Pinpoint the cell where the given text exists, returning its [X, Y] midpoint coordinate. 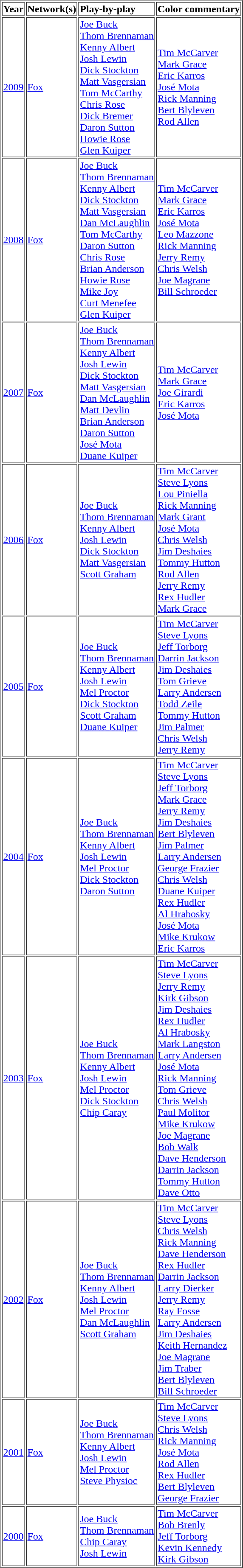
Joe BuckThom BrennamanKenny AlbertJosh LewinMel ProctorDick StocktonScott GrahamDuane Kuiper [117, 687]
Tim McCarverSteve LyonsChris WelshRick ManningJosé MotaRod AllenRex HudlerBert BlylevenGeorge Frazier [199, 1452]
2006 [13, 540]
Tim McCarverMark GraceEric KarrosJosé MotaRick ManningBert BlylevenRod Allen [199, 87]
Joe BuckThom BrennamanKenny AlbertJosh LewinMel ProctorSteve Physioc [117, 1452]
2004 [13, 856]
2003 [13, 1078]
2000 [13, 1536]
Year [13, 8]
Tim McCarverMark GraceJoe GirardiEric KarrosJosé Mota [199, 392]
Joe BuckThom BrennamanKenny AlbertJosh LewinDick StocktonMatt VasgersianTom McCarthyChris RoseDick BremerDaron SuttonHowie RoseGlen Kuiper [117, 87]
Joe BuckThom BrennamanKenny AlbertJosh LewinDick StocktonMatt VasgersianDan McLaughlinMatt DevlinBrian AndersonDaron SuttonJosé MotaDuane Kuiper [117, 392]
Tim McCarverBob BrenlyJeff TorborgKevin KennedyKirk Gibson [199, 1536]
Network(s) [52, 8]
Joe BuckThom BrennamanKenny AlbertJosh LewinMel ProctorDick StocktonDaron Sutton [117, 856]
2005 [13, 687]
Tim McCarverSteve LyonsLou PiniellaRick ManningMark GrantJosé MotaChris WelshJim DeshaiesTommy HuttonRod AllenJerry RemyRex HudlerMark Grace [199, 540]
Joe BuckThom BrennamanKenny AlbertJosh LewinDick StocktonMatt VasgersianScott Graham [117, 540]
Play-by-play [117, 8]
2009 [13, 87]
Color commentary [199, 8]
2001 [13, 1452]
Tim McCarverMark GraceEric KarrosJosé MotaLeo MazzoneRick ManningJerry RemyChris WelshJoe MagraneBill Schroeder [199, 240]
2008 [13, 240]
Tim McCarverSteve LyonsJeff TorborgDarrin JacksonJim DeshaiesTom GrieveLarry AndersenTodd Zeile Tommy HuttonJim PalmerChris WelshJerry Remy [199, 687]
2002 [13, 1299]
Joe BuckThom BrennamanKenny AlbertJosh LewinMel ProctorDick StocktonChip Caray [117, 1078]
2007 [13, 392]
Joe BuckThom BrennamanKenny AlbertJosh LewinMel ProctorDan McLaughlinScott Graham [117, 1299]
Joe BuckThom BrennamanChip CarayJosh Lewin [117, 1536]
